Scan for the cell matching the given text and deliver its (x, y) coordinate at center. 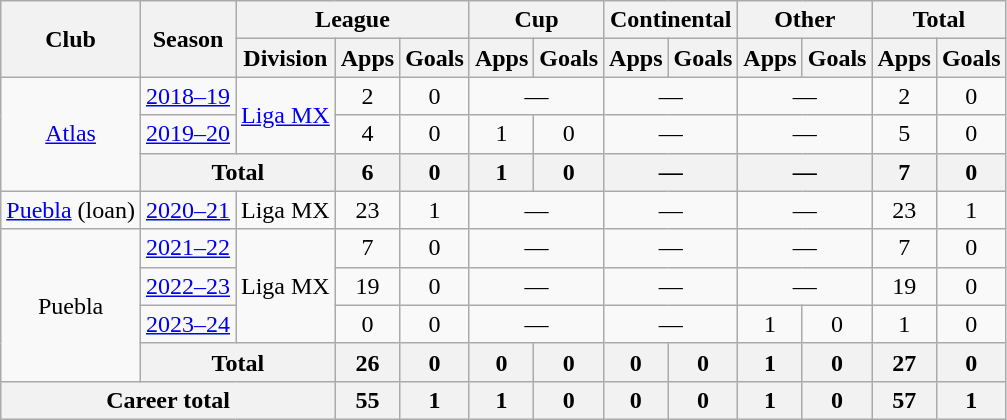
27 (904, 362)
Continental (671, 20)
57 (904, 400)
League (353, 20)
Career total (168, 400)
55 (367, 400)
2022–23 (188, 286)
Other (805, 20)
4 (367, 134)
2020–21 (188, 210)
2023–24 (188, 324)
Puebla (71, 305)
5 (904, 134)
6 (367, 172)
Puebla (loan) (71, 210)
Atlas (71, 134)
Club (71, 39)
26 (367, 362)
2021–22 (188, 248)
Division (286, 58)
2018–19 (188, 96)
2019–20 (188, 134)
Season (188, 39)
Cup (536, 20)
